From the cell containing the given text, extract its center point as (X, Y) coordinate. 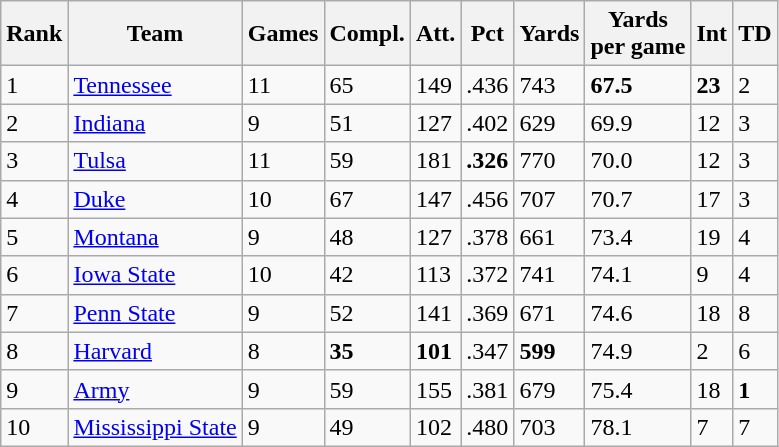
.456 (488, 199)
629 (550, 123)
Pct (488, 34)
141 (435, 313)
.378 (488, 237)
770 (550, 161)
707 (550, 199)
147 (435, 199)
Penn State (155, 313)
.480 (488, 427)
102 (435, 427)
Games (283, 34)
Att. (435, 34)
48 (367, 237)
42 (367, 275)
Iowa State (155, 275)
661 (550, 237)
69.9 (638, 123)
703 (550, 427)
5 (34, 237)
67 (367, 199)
70.7 (638, 199)
Indiana (155, 123)
78.1 (638, 427)
TD (755, 34)
741 (550, 275)
51 (367, 123)
70.0 (638, 161)
.326 (488, 161)
.372 (488, 275)
73.4 (638, 237)
Compl. (367, 34)
52 (367, 313)
Rank (34, 34)
743 (550, 85)
Tennessee (155, 85)
.369 (488, 313)
.347 (488, 351)
Montana (155, 237)
17 (712, 199)
Army (155, 389)
.381 (488, 389)
49 (367, 427)
Int (712, 34)
74.6 (638, 313)
19 (712, 237)
101 (435, 351)
75.4 (638, 389)
Tulsa (155, 161)
23 (712, 85)
74.9 (638, 351)
679 (550, 389)
67.5 (638, 85)
35 (367, 351)
65 (367, 85)
671 (550, 313)
113 (435, 275)
.402 (488, 123)
149 (435, 85)
181 (435, 161)
74.1 (638, 275)
Team (155, 34)
599 (550, 351)
Mississippi State (155, 427)
Yardsper game (638, 34)
Duke (155, 199)
Yards (550, 34)
155 (435, 389)
Harvard (155, 351)
.436 (488, 85)
